Search for the cell housing the specified text and yield its [x, y] center coordinate. 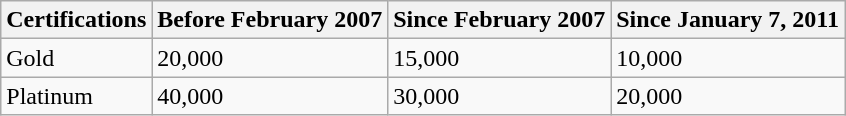
15,000 [500, 58]
Before February 2007 [270, 20]
Certifications [76, 20]
Gold [76, 58]
Since February 2007 [500, 20]
10,000 [728, 58]
Since January 7, 2011 [728, 20]
40,000 [270, 96]
Platinum [76, 96]
30,000 [500, 96]
